Determine the [x, y] coordinate at the center of the cell enclosing the given text.  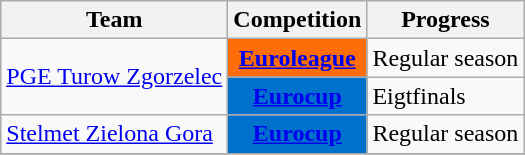
Eigtfinals [446, 96]
Team [114, 20]
Progress [446, 20]
PGE Turow Zgorzelec [114, 77]
Stelmet Zielona Gora [114, 134]
Euroleague [298, 58]
Competition [298, 20]
